Output the (x, y) coordinate of the center of the cell containing the given text.  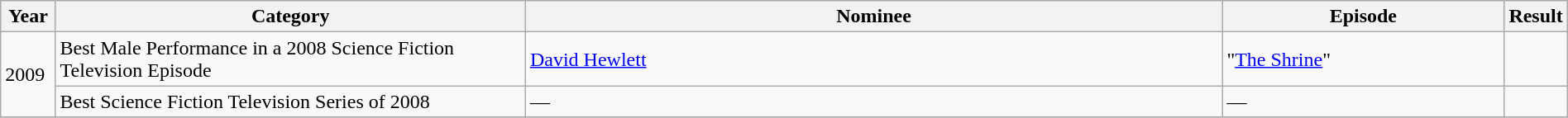
David Hewlett (873, 59)
Nominee (873, 17)
Episode (1363, 17)
Best Male Performance in a 2008 Science Fiction Television Episode (290, 59)
Category (290, 17)
Result (1536, 17)
Year (28, 17)
2009 (28, 74)
Best Science Fiction Television Series of 2008 (290, 101)
"The Shrine" (1363, 59)
